Find where the given text appears and provide that cell's center as [x, y] coordinate. 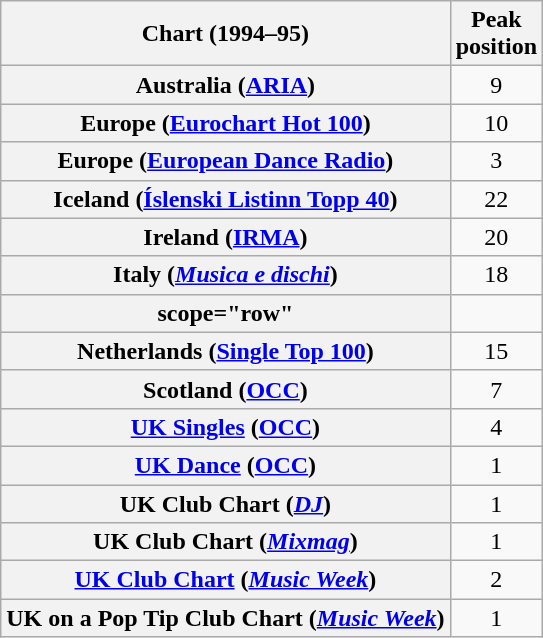
15 [496, 351]
9 [496, 85]
Scotland (OCC) [226, 389]
Peakposition [496, 34]
10 [496, 123]
UK Club Chart (Music Week) [226, 580]
Netherlands (Single Top 100) [226, 351]
Australia (ARIA) [226, 85]
Ireland (IRMA) [226, 237]
7 [496, 389]
4 [496, 427]
Europe (Eurochart Hot 100) [226, 123]
Europe (European Dance Radio) [226, 161]
UK Dance (OCC) [226, 465]
UK Singles (OCC) [226, 427]
18 [496, 275]
scope="row" [226, 313]
22 [496, 199]
Iceland (Íslenski Listinn Topp 40) [226, 199]
UK on a Pop Tip Club Chart (Music Week) [226, 618]
Chart (1994–95) [226, 34]
20 [496, 237]
Italy (Musica e dischi) [226, 275]
3 [496, 161]
UK Club Chart (DJ) [226, 503]
UK Club Chart (Mixmag) [226, 542]
2 [496, 580]
